Pinpoint the cell where the given text exists, returning its [x, y] midpoint coordinate. 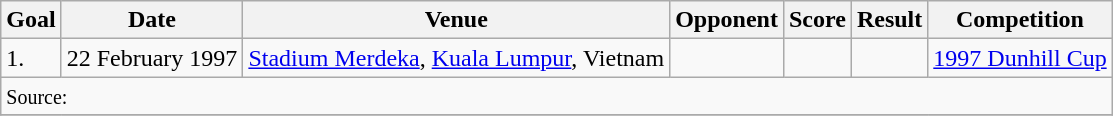
Date [152, 20]
Venue [456, 20]
Result [889, 20]
Score [817, 20]
Source: [556, 96]
Goal [31, 20]
1. [31, 58]
22 February 1997 [152, 58]
Competition [1020, 20]
Opponent [727, 20]
1997 Dunhill Cup [1020, 58]
Stadium Merdeka, Kuala Lumpur, Vietnam [456, 58]
